Extract the [X, Y] coordinate from the center of the cell holding the provided text.  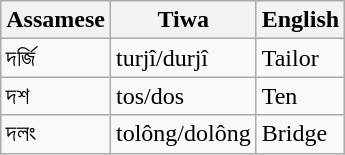
Assamese [56, 20]
দৰ্জি [56, 58]
turjî/durjî [183, 58]
দলং [56, 134]
Ten [300, 96]
দশ [56, 96]
tolông/dolông [183, 134]
Tiwa [183, 20]
Bridge [300, 134]
Tailor [300, 58]
tos/dos [183, 96]
English [300, 20]
